Output the [X, Y] coordinate of the center of the cell containing the given text.  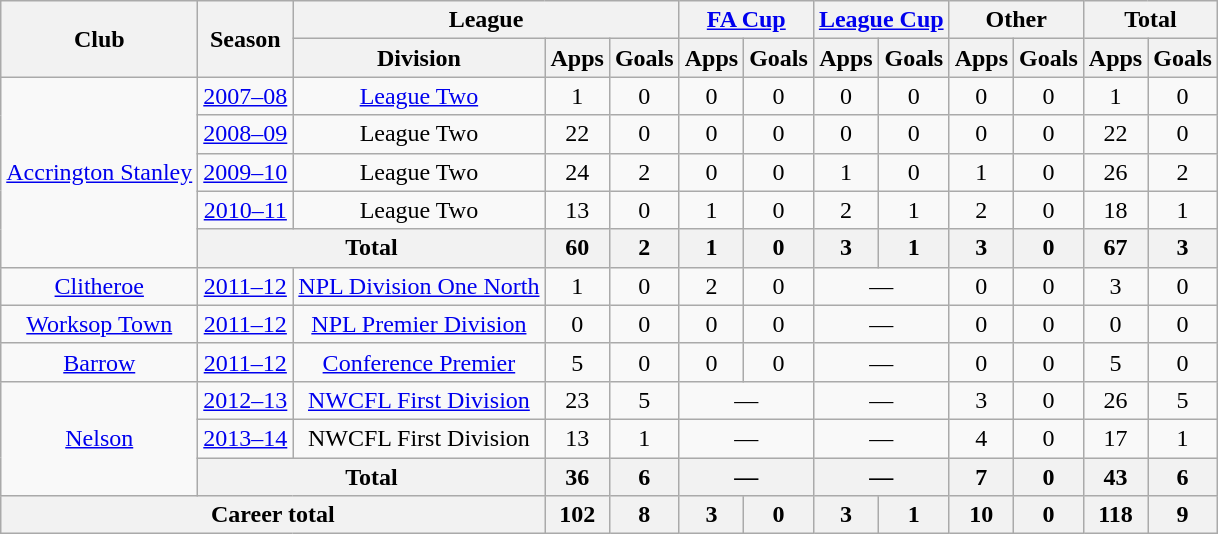
7 [981, 477]
2013–14 [246, 438]
2012–13 [246, 400]
Season [246, 39]
60 [577, 248]
League Cup [881, 20]
36 [577, 477]
23 [577, 400]
NPL Premier Division [419, 324]
Worksop Town [100, 324]
2009–10 [246, 172]
2007–08 [246, 96]
67 [1115, 248]
Other [1016, 20]
Clitheroe [100, 286]
2008–09 [246, 134]
Division [419, 58]
4 [981, 438]
NPL Division One North [419, 286]
2010–11 [246, 210]
118 [1115, 515]
Barrow [100, 362]
24 [577, 172]
10 [981, 515]
Nelson [100, 438]
8 [644, 515]
Club [100, 39]
FA Cup [746, 20]
17 [1115, 438]
102 [577, 515]
9 [1183, 515]
18 [1115, 210]
Career total [273, 515]
League [486, 20]
Accrington Stanley [100, 172]
43 [1115, 477]
Conference Premier [419, 362]
